Return the (x, y) coordinate for the center point of the cell that contains the specified text.  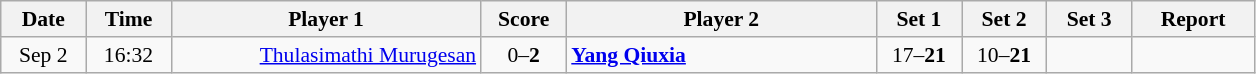
Yang Qiuxia (721, 55)
10–21 (1004, 55)
Report (1194, 19)
Set 3 (1090, 19)
Date (44, 19)
Thulasimathi Murugesan (326, 55)
16:32 (128, 55)
Score (524, 19)
0–2 (524, 55)
Player 1 (326, 19)
Set 1 (918, 19)
17–21 (918, 55)
Sep 2 (44, 55)
Set 2 (1004, 19)
Time (128, 19)
Player 2 (721, 19)
